Pinpoint the cell where the given text exists, returning its [X, Y] midpoint coordinate. 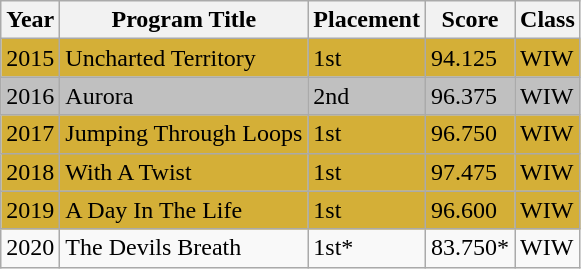
Class [548, 20]
With A Twist [184, 172]
94.125 [470, 58]
96.600 [470, 210]
Score [470, 20]
Aurora [184, 96]
2015 [30, 58]
The Devils Breath [184, 248]
A Day In The Life [184, 210]
Year [30, 20]
2018 [30, 172]
2nd [367, 96]
Jumping Through Loops [184, 134]
2020 [30, 248]
Placement [367, 20]
Uncharted Territory [184, 58]
96.750 [470, 134]
96.375 [470, 96]
2016 [30, 96]
97.475 [470, 172]
1st* [367, 248]
Program Title [184, 20]
83.750* [470, 248]
2019 [30, 210]
2017 [30, 134]
